Output the [x, y] coordinate of the center of the cell containing the given text.  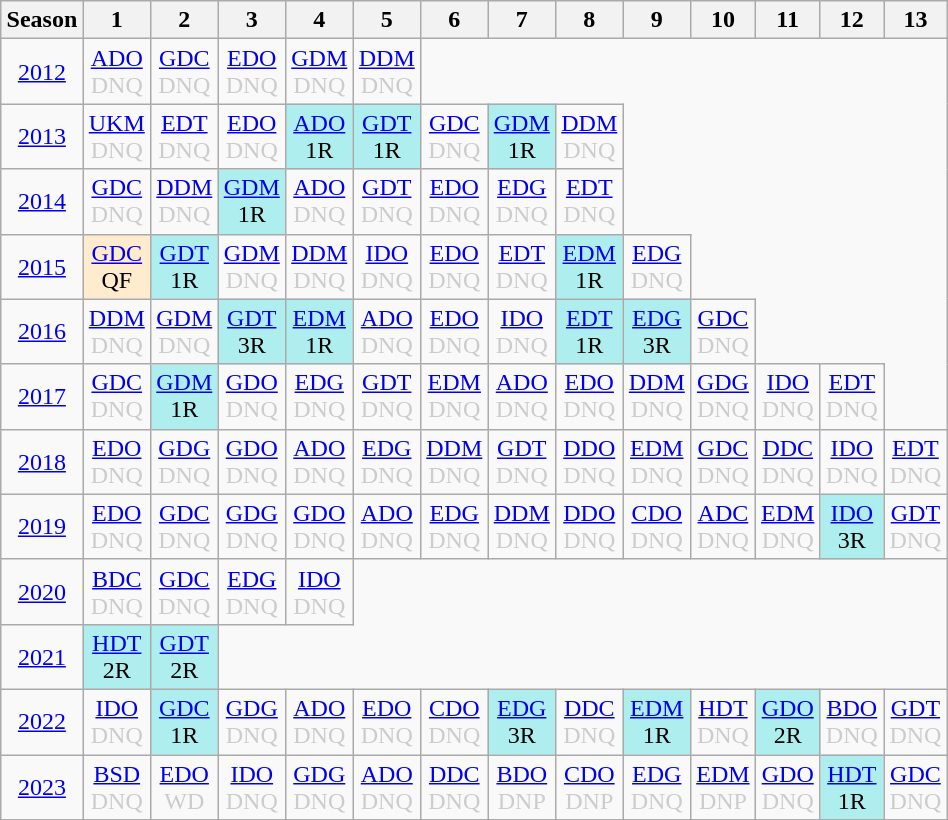
11 [788, 20]
4 [320, 20]
2021 [42, 656]
GDO2R [788, 722]
2023 [42, 786]
6 [455, 20]
8 [590, 20]
HDTDNQ [724, 722]
2018 [42, 462]
CDODNP [590, 786]
GDT3R [252, 332]
GDT2R [185, 656]
1 [117, 20]
ADCDNQ [724, 526]
HDT1R [852, 786]
2020 [42, 592]
GDCQF [117, 266]
2017 [42, 396]
BDCDNQ [117, 592]
EDT1R [590, 332]
2022 [42, 722]
2014 [42, 202]
2013 [42, 136]
2015 [42, 266]
7 [522, 20]
BSDDNQ [117, 786]
BDODNQ [852, 722]
13 [916, 20]
HDT2R [117, 656]
EDOWD [185, 786]
5 [387, 20]
GDC1R [185, 722]
2 [185, 20]
BDODNP [522, 786]
10 [724, 20]
12 [852, 20]
UKMDNQ [117, 136]
2016 [42, 332]
IDO3R [852, 526]
ADO1R [320, 136]
2012 [42, 72]
Season [42, 20]
9 [657, 20]
2019 [42, 526]
3 [252, 20]
EDMDNP [724, 786]
